Return [X, Y] of the center of cell containing provided text 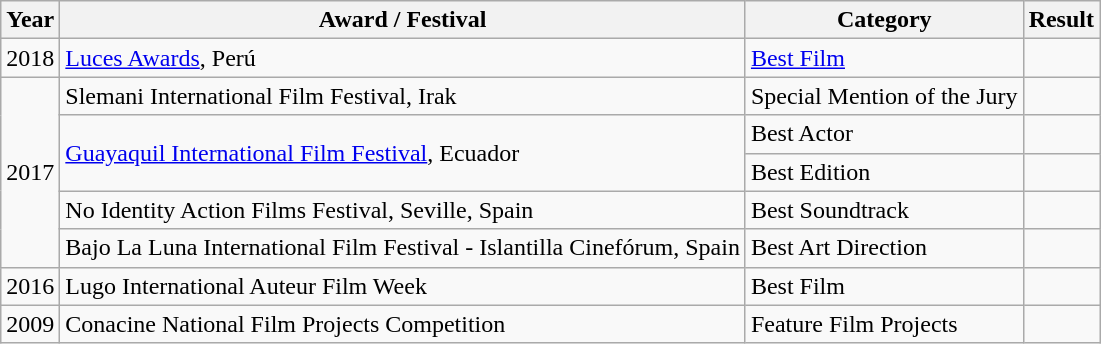
Luces Awards, Perú [403, 58]
Best Edition [884, 172]
Lugo International Auteur Film Week [403, 286]
Guayaquil International Film Festival, Ecuador [403, 153]
2017 [30, 172]
2016 [30, 286]
2009 [30, 324]
Year [30, 20]
No Identity Action Films Festival, Seville, Spain [403, 210]
Special Mention of the Jury [884, 96]
Conacine National Film Projects Competition [403, 324]
Result [1061, 20]
Category [884, 20]
Best Soundtrack [884, 210]
2018 [30, 58]
Slemani International Film Festival, Irak [403, 96]
Feature Film Projects [884, 324]
Bajo La Luna International Film Festival - Islantilla Cinefórum, Spain [403, 248]
Best Art Direction [884, 248]
Award / Festival [403, 20]
Best Actor [884, 134]
